Output the (x, y) coordinate of the center of the cell containing the given text.  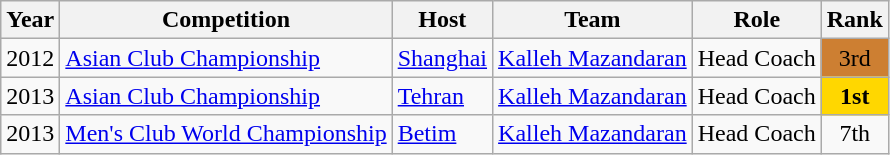
7th (854, 134)
Tehran (442, 96)
Team (593, 20)
Competition (226, 20)
Year (30, 20)
Role (756, 20)
Host (442, 20)
Betim (442, 134)
1st (854, 96)
3rd (854, 58)
Rank (854, 20)
Shanghai (442, 58)
2012 (30, 58)
Men's Club World Championship (226, 134)
